For the text-containing cell, return its midpoint in (x, y) coordinate format. 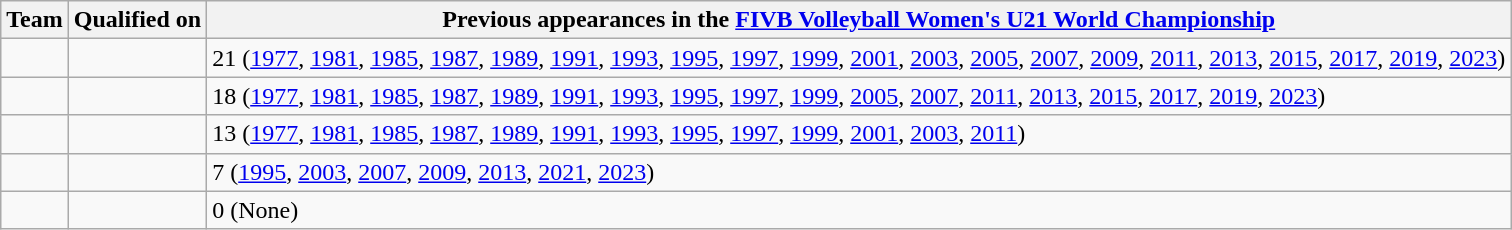
Team (35, 20)
21 (1977, 1981, 1985, 1987, 1989, 1991, 1993, 1995, 1997, 1999, 2001, 2003, 2005, 2007, 2009, 2011, 2013, 2015, 2017, 2019, 2023) (859, 58)
Previous appearances in the FIVB Volleyball Women's U21 World Championship (859, 20)
Qualified on (137, 20)
7 (1995, 2003, 2007, 2009, 2013, 2021, 2023) (859, 172)
0 (None) (859, 210)
18 (1977, 1981, 1985, 1987, 1989, 1991, 1993, 1995, 1997, 1999, 2005, 2007, 2011, 2013, 2015, 2017, 2019, 2023) (859, 96)
13 (1977, 1981, 1985, 1987, 1989, 1991, 1993, 1995, 1997, 1999, 2001, 2003, 2011) (859, 134)
